Locate the cell with the specified text and output its [x, y] center coordinate. 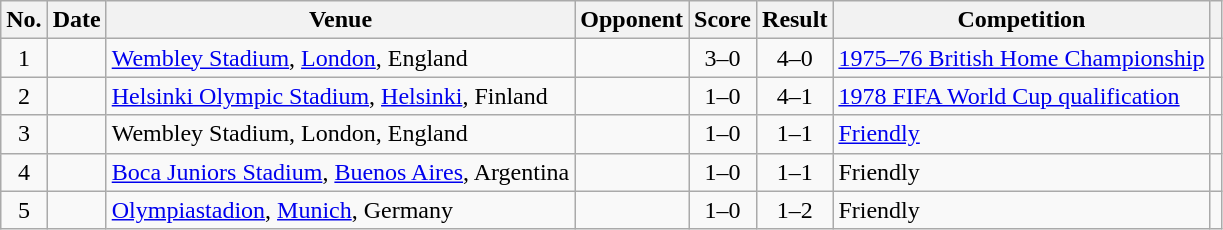
2 [24, 96]
4–0 [795, 58]
Boca Juniors Stadium, Buenos Aires, Argentina [340, 172]
1–2 [795, 210]
Olympiastadion, Munich, Germany [340, 210]
Opponent [632, 20]
3–0 [723, 58]
1 [24, 58]
1975–76 British Home Championship [1022, 58]
Score [723, 20]
Helsinki Olympic Stadium, Helsinki, Finland [340, 96]
Date [76, 20]
Result [795, 20]
Venue [340, 20]
Competition [1022, 20]
No. [24, 20]
1978 FIFA World Cup qualification [1022, 96]
3 [24, 134]
5 [24, 210]
4–1 [795, 96]
4 [24, 172]
